Scan for the cell matching the given text and deliver its (x, y) coordinate at center. 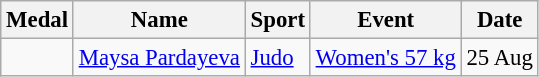
Women's 57 kg (386, 58)
Name (159, 20)
Event (386, 20)
Date (500, 20)
Maysa Pardayeva (159, 58)
Judo (278, 58)
Sport (278, 20)
Medal (38, 20)
25 Aug (500, 58)
